Identify which cell holds the provided text, then report its [X, Y] central coordinate. 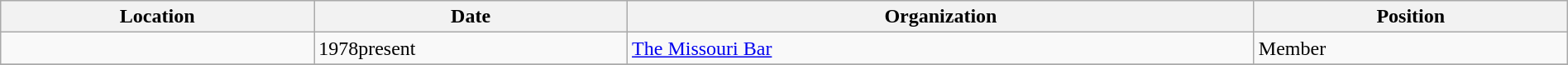
Organization [941, 17]
The Missouri Bar [941, 48]
Date [471, 17]
1978present [471, 48]
Location [157, 17]
Position [1411, 17]
Member [1411, 48]
